Detect which cell encompasses the target text, then output its [X, Y] center coordinate. 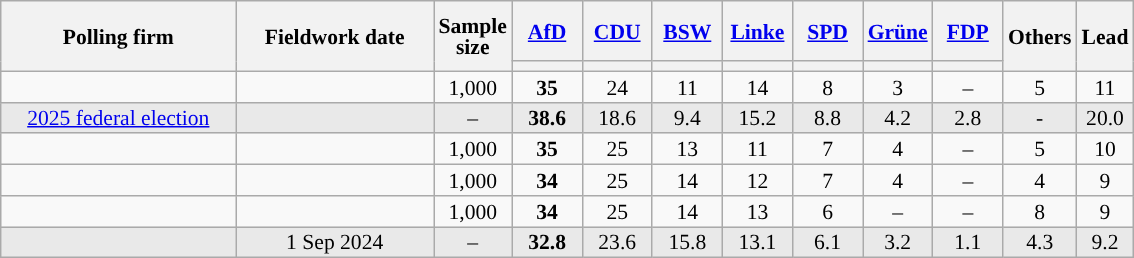
6.1 [827, 242]
Linke [757, 31]
Fieldwork date [335, 36]
Samplesize [473, 36]
3.2 [898, 242]
6 [827, 212]
AfD [547, 31]
18.6 [617, 118]
15.8 [687, 242]
12 [757, 180]
4.2 [898, 118]
SPD [827, 31]
4.3 [1040, 242]
20.0 [1106, 118]
FDP [968, 31]
32.8 [547, 242]
8.8 [827, 118]
1 Sep 2024 [335, 242]
23.6 [617, 242]
15.2 [757, 118]
CDU [617, 31]
Lead [1106, 36]
24 [617, 86]
13.1 [757, 242]
2.8 [968, 118]
9.4 [687, 118]
Others [1040, 36]
- [1040, 118]
2025 federal election [118, 118]
Grüne [898, 31]
38.6 [547, 118]
9.2 [1106, 242]
10 [1106, 150]
Polling firm [118, 36]
BSW [687, 31]
3 [898, 86]
1.1 [968, 242]
